Scan for the cell matching the given text and deliver its (X, Y) coordinate at center. 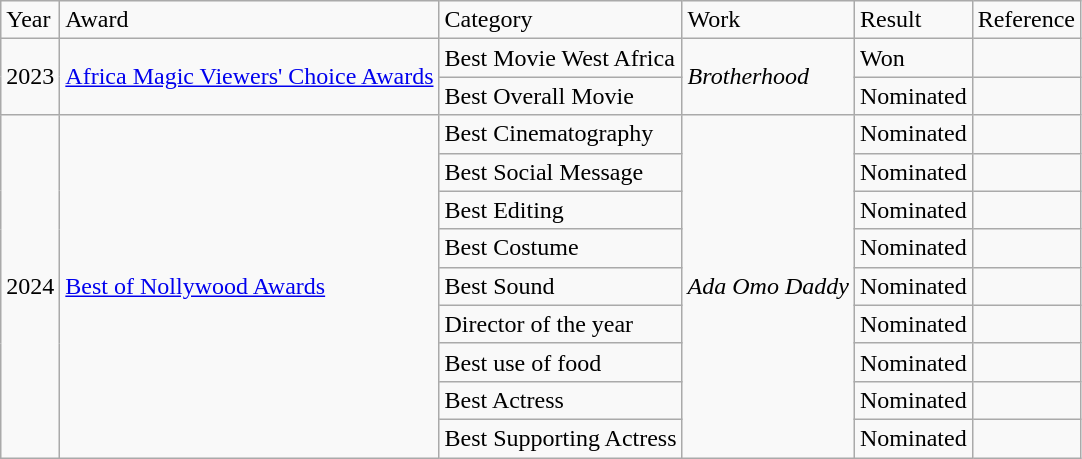
Best Costume (560, 248)
Year (30, 20)
2023 (30, 77)
Best Overall Movie (560, 96)
2024 (30, 286)
Best of Nollywood Awards (250, 286)
Best Editing (560, 210)
Best Movie West Africa (560, 58)
Category (560, 20)
Work (768, 20)
Best Sound (560, 286)
Ada Omo Daddy (768, 286)
Best Supporting Actress (560, 438)
Best use of food (560, 362)
Director of the year (560, 324)
Result (913, 20)
Best Social Message (560, 172)
Brotherhood (768, 77)
Africa Magic Viewers' Choice Awards (250, 77)
Best Actress (560, 400)
Won (913, 58)
Award (250, 20)
Reference (1026, 20)
Best Cinematography (560, 134)
